For the text-containing cell, return its midpoint in [x, y] coordinate format. 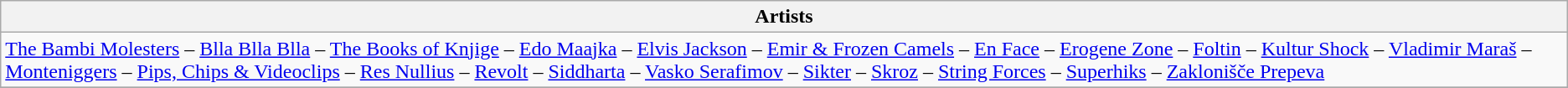
Artists [784, 17]
